Determine the (X, Y) coordinate at the center of the cell enclosing the given text.  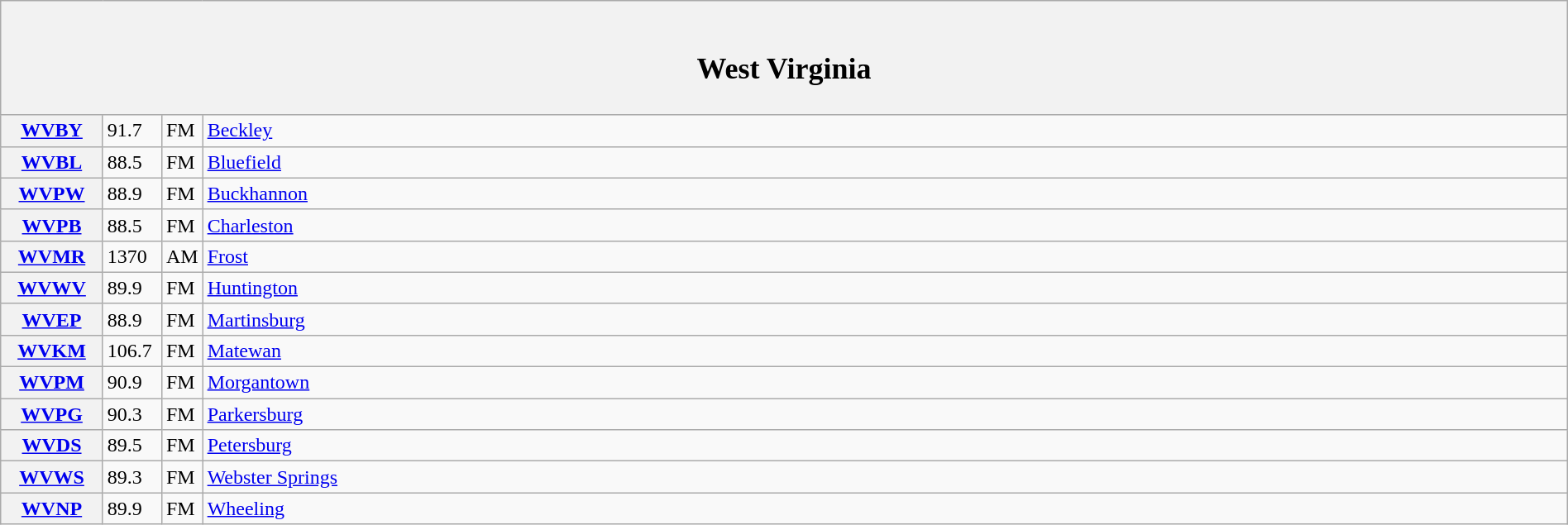
89.5 (132, 446)
Bluefield (885, 162)
WVEP (52, 319)
Petersburg (885, 446)
90.9 (132, 383)
106.7 (132, 351)
91.7 (132, 131)
Frost (885, 256)
WVPM (52, 383)
Parkersburg (885, 414)
AM (182, 256)
WVPW (52, 193)
Huntington (885, 288)
WVWV (52, 288)
Martinsburg (885, 319)
WVDS (52, 446)
Charleston (885, 225)
West Virginia (784, 58)
Morgantown (885, 383)
WVWS (52, 477)
1370 (132, 256)
WVBL (52, 162)
Matewan (885, 351)
WVKM (52, 351)
Webster Springs (885, 477)
Beckley (885, 131)
89.3 (132, 477)
WVPG (52, 414)
WVBY (52, 131)
WVPB (52, 225)
90.3 (132, 414)
WVNP (52, 508)
WVMR (52, 256)
Buckhannon (885, 193)
Wheeling (885, 508)
